Determine the (X, Y) coordinate at the center of the cell enclosing the given text.  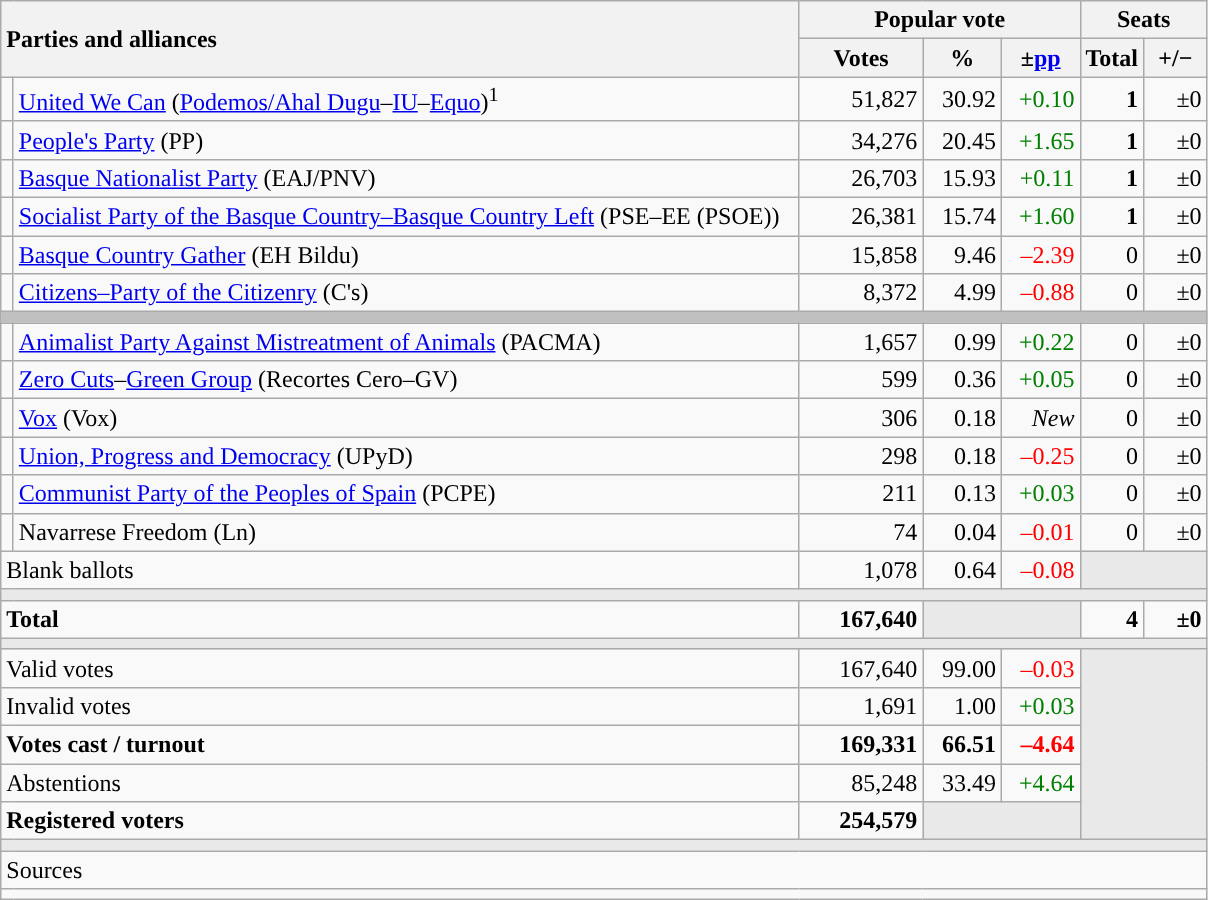
4.99 (962, 293)
Votes (861, 58)
85,248 (861, 783)
–0.88 (1040, 293)
Sources (604, 870)
% (962, 58)
51,827 (861, 100)
±pp (1040, 58)
8,372 (861, 293)
Socialist Party of the Basque Country–Basque Country Left (PSE–EE (PSOE)) (406, 217)
0.04 (962, 532)
74 (861, 532)
1.00 (962, 706)
33.49 (962, 783)
20.45 (962, 140)
–4.64 (1040, 745)
+0.05 (1040, 380)
0.13 (962, 494)
–0.03 (1040, 668)
+1.60 (1040, 217)
26,703 (861, 178)
Vox (Vox) (406, 418)
34,276 (861, 140)
Animalist Party Against Mistreatment of Animals (PACMA) (406, 342)
1,078 (861, 570)
599 (861, 380)
9.46 (962, 255)
254,579 (861, 821)
15.74 (962, 217)
Abstentions (400, 783)
+/− (1176, 58)
Union, Progress and Democracy (UPyD) (406, 456)
30.92 (962, 100)
+1.65 (1040, 140)
Seats (1144, 20)
Popular vote (940, 20)
+0.10 (1040, 100)
+0.22 (1040, 342)
15,858 (861, 255)
Basque Country Gather (EH Bildu) (406, 255)
Citizens–Party of the Citizenry (C's) (406, 293)
1,691 (861, 706)
Basque Nationalist Party (EAJ/PNV) (406, 178)
Votes cast / turnout (400, 745)
1,657 (861, 342)
+0.11 (1040, 178)
Registered voters (400, 821)
United We Can (Podemos/Ahal Dugu–IU–Equo)1 (406, 100)
0.36 (962, 380)
66.51 (962, 745)
211 (861, 494)
Communist Party of the Peoples of Spain (PCPE) (406, 494)
Navarrese Freedom (Ln) (406, 532)
Invalid votes (400, 706)
26,381 (861, 217)
169,331 (861, 745)
298 (861, 456)
Zero Cuts–Green Group (Recortes Cero–GV) (406, 380)
0.99 (962, 342)
Parties and alliances (400, 39)
15.93 (962, 178)
People's Party (PP) (406, 140)
New (1040, 418)
306 (861, 418)
–0.25 (1040, 456)
99.00 (962, 668)
Valid votes (400, 668)
0.64 (962, 570)
+4.64 (1040, 783)
Blank ballots (400, 570)
–0.01 (1040, 532)
–2.39 (1040, 255)
–0.08 (1040, 570)
4 (1112, 619)
